From the cell containing the given text, extract its center point as (X, Y) coordinate. 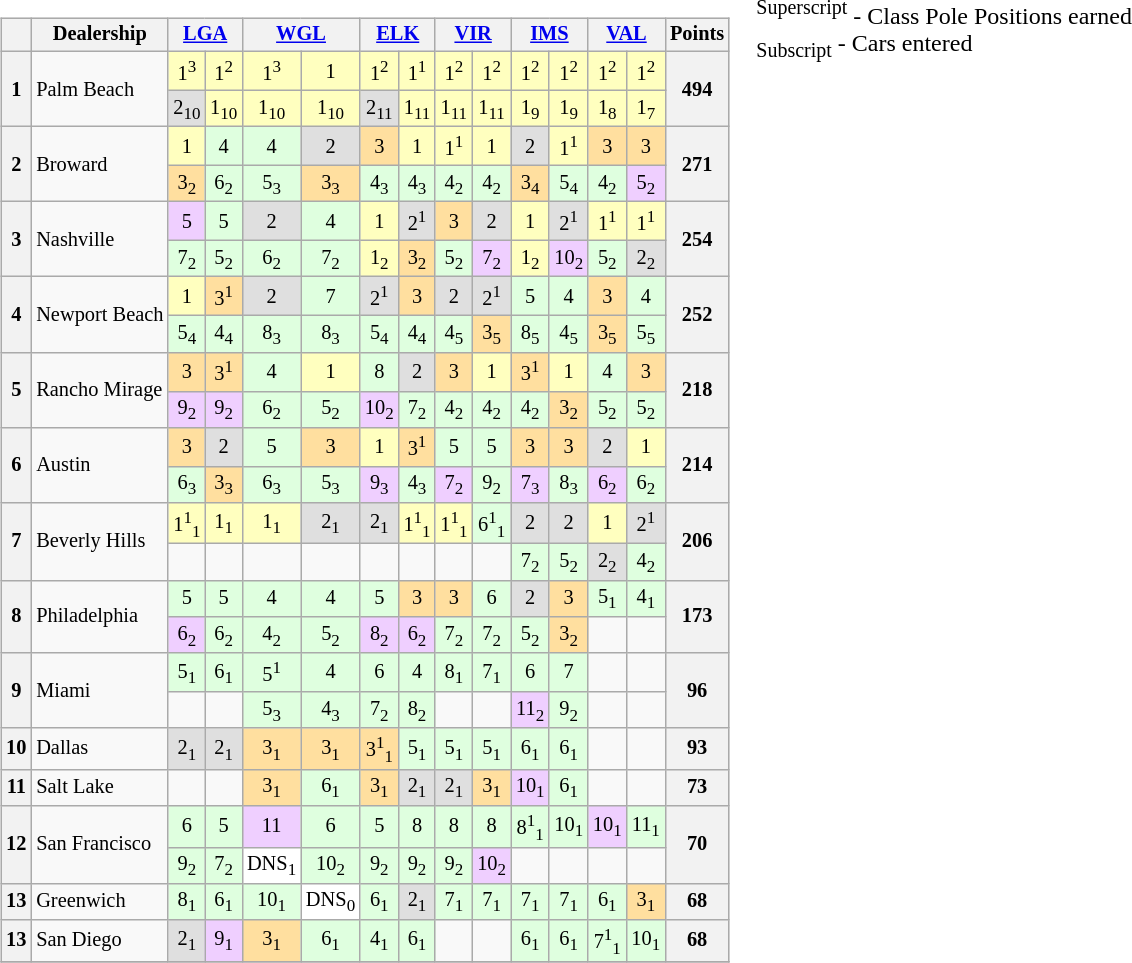
254 (697, 240)
218 (697, 390)
112 (530, 710)
214 (697, 464)
Greenwich (100, 901)
17 (646, 108)
55 (646, 334)
Miami (100, 690)
Austin (100, 464)
494 (697, 88)
211 (380, 108)
Philadelphia (100, 616)
WGL (301, 35)
10 (16, 749)
711 (608, 941)
18 (608, 108)
271 (697, 164)
Points (697, 35)
Dallas (100, 749)
DNS0 (330, 901)
VAL (626, 35)
Rancho Mirage (100, 390)
Palm Beach (100, 88)
Dealership (100, 35)
9 (16, 690)
91 (224, 941)
VIR (472, 35)
70 (697, 845)
96 (697, 690)
811 (530, 827)
San Diego (100, 941)
ELK (398, 35)
Newport Beach (100, 314)
611 (492, 523)
IMS (550, 35)
LGA (205, 35)
Nashville (100, 240)
206 (697, 541)
Beverly Hills (100, 541)
252 (697, 314)
San Francisco (100, 845)
85 (530, 334)
34 (530, 183)
210 (186, 108)
DNS1 (272, 865)
Salt Lake (100, 787)
311 (380, 749)
Broward (100, 164)
173 (697, 616)
